Output the (x, y) coordinate of the center of the cell containing the given text.  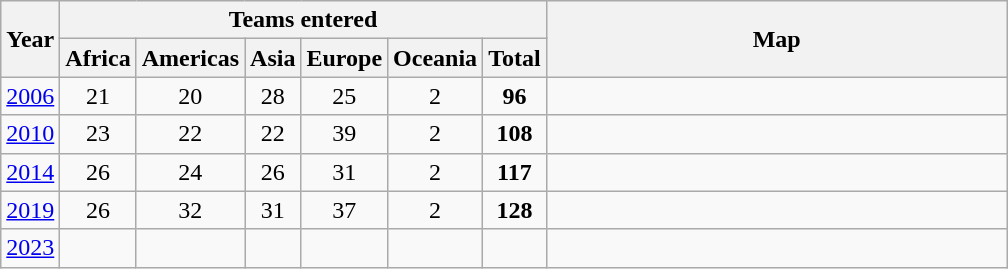
Year (30, 39)
24 (190, 172)
2010 (30, 134)
Europe (344, 58)
2023 (30, 248)
21 (98, 96)
Americas (190, 58)
Oceania (436, 58)
Total (515, 58)
96 (515, 96)
128 (515, 210)
2006 (30, 96)
23 (98, 134)
Africa (98, 58)
Teams entered (303, 20)
37 (344, 210)
25 (344, 96)
2019 (30, 210)
32 (190, 210)
117 (515, 172)
Map (776, 39)
Asia (273, 58)
20 (190, 96)
39 (344, 134)
108 (515, 134)
2014 (30, 172)
28 (273, 96)
